Return [x, y] of the center of cell containing provided text 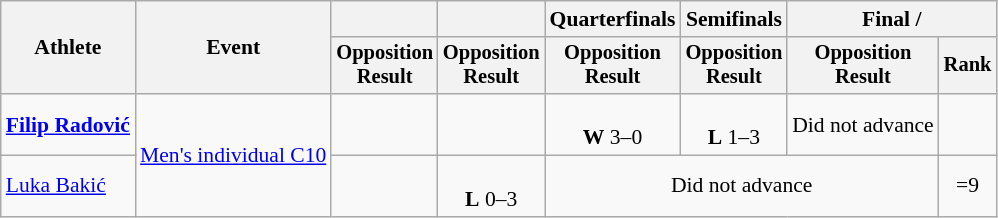
Filip Radović [68, 124]
W 3–0 [613, 124]
L 1–3 [734, 124]
Final / [892, 19]
Rank [968, 66]
Athlete [68, 48]
Semifinals [734, 19]
Luka Bakić [68, 186]
=9 [968, 186]
Event [233, 48]
Quarterfinals [613, 19]
L 0–3 [492, 186]
Men's individual C10 [233, 155]
